Return (x, y) of the center of cell containing provided text 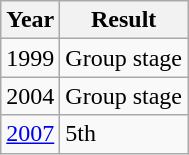
2007 (30, 134)
1999 (30, 58)
5th (124, 134)
2004 (30, 96)
Result (124, 20)
Year (30, 20)
